Scan for the cell matching the given text and deliver its [x, y] coordinate at center. 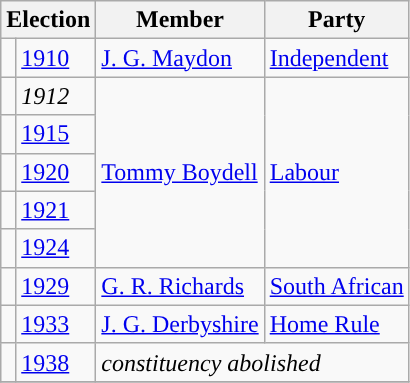
Tommy Boydell [180, 172]
G. R. Richards [180, 286]
1910 [56, 58]
J. G. Maydon [180, 58]
Party [336, 20]
South African [336, 286]
1915 [56, 134]
constituency abolished [252, 362]
1933 [56, 324]
Independent [336, 58]
1938 [56, 362]
1921 [56, 210]
1924 [56, 248]
J. G. Derbyshire [180, 324]
Labour [336, 172]
1929 [56, 286]
Home Rule [336, 324]
Election [48, 20]
Member [180, 20]
1912 [56, 96]
1920 [56, 172]
